Detect which cell encompasses the target text, then output its (x, y) center coordinate. 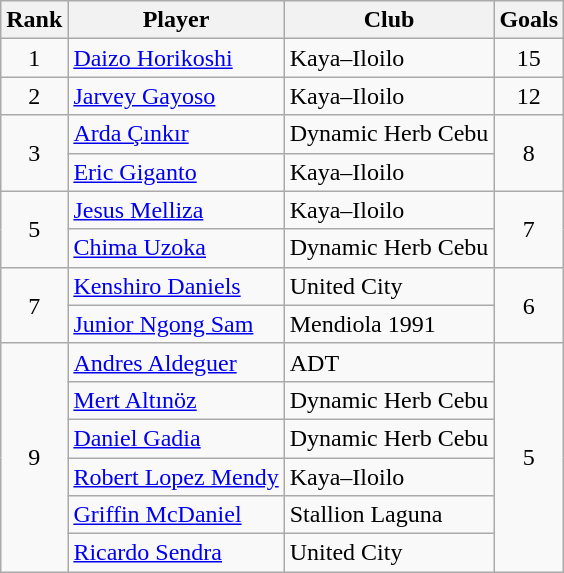
12 (529, 96)
Eric Giganto (176, 172)
Mendiola 1991 (389, 324)
Goals (529, 20)
Daizo Horikoshi (176, 58)
Andres Aldeguer (176, 362)
Daniel Gadia (176, 438)
2 (34, 96)
9 (34, 457)
Mert Altınöz (176, 400)
Chima Uzoka (176, 248)
Club (389, 20)
ADT (389, 362)
Robert Lopez Mendy (176, 477)
Kenshiro Daniels (176, 286)
15 (529, 58)
Player (176, 20)
Jarvey Gayoso (176, 96)
Griffin McDaniel (176, 515)
Jesus Melliza (176, 210)
8 (529, 153)
Arda Çınkır (176, 134)
6 (529, 305)
1 (34, 58)
Junior Ngong Sam (176, 324)
3 (34, 153)
Rank (34, 20)
Stallion Laguna (389, 515)
Ricardo Sendra (176, 553)
